Return [X, Y] of the center of cell containing provided text 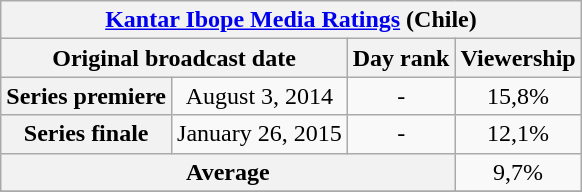
August 3, 2014 [260, 96]
Series premiere [86, 96]
Day rank [401, 58]
Original broadcast date [174, 58]
12,1% [518, 134]
15,8% [518, 96]
Series finale [86, 134]
Average [228, 172]
January 26, 2015 [260, 134]
Kantar Ibope Media Ratings (Chile) [291, 20]
9,7% [518, 172]
Viewership [518, 58]
